Determine the [x, y] coordinate at the center of the cell enclosing the given text.  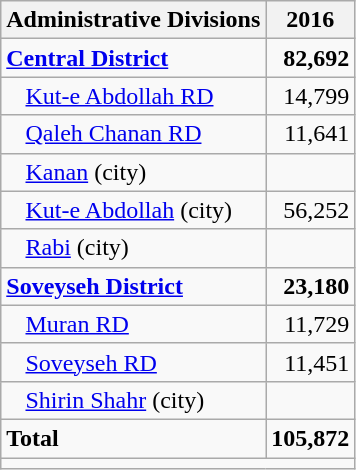
11,641 [310, 134]
Kut-e Abdollah (city) [134, 210]
105,872 [310, 438]
Total [134, 438]
Administrative Divisions [134, 20]
Soveyseh District [134, 286]
Kanan (city) [134, 172]
Shirin Shahr (city) [134, 400]
Kut-e Abdollah RD [134, 96]
Muran RD [134, 324]
82,692 [310, 58]
Qaleh Chanan RD [134, 134]
Rabi (city) [134, 248]
Central District [134, 58]
Soveyseh RD [134, 362]
56,252 [310, 210]
11,729 [310, 324]
11,451 [310, 362]
14,799 [310, 96]
2016 [310, 20]
23,180 [310, 286]
